Find where the given text appears and provide that cell's center as [X, Y] coordinate. 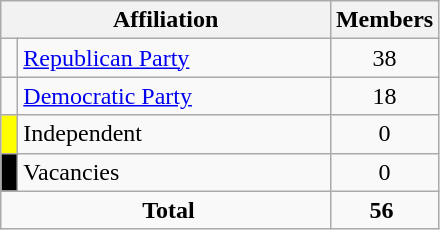
18 [384, 96]
Total [166, 210]
Affiliation [166, 20]
Independent [174, 134]
Democratic Party [174, 96]
38 [384, 58]
56 [384, 210]
Vacancies [174, 172]
Members [384, 20]
Republican Party [174, 58]
